From the cell containing the given text, extract its center point as [x, y] coordinate. 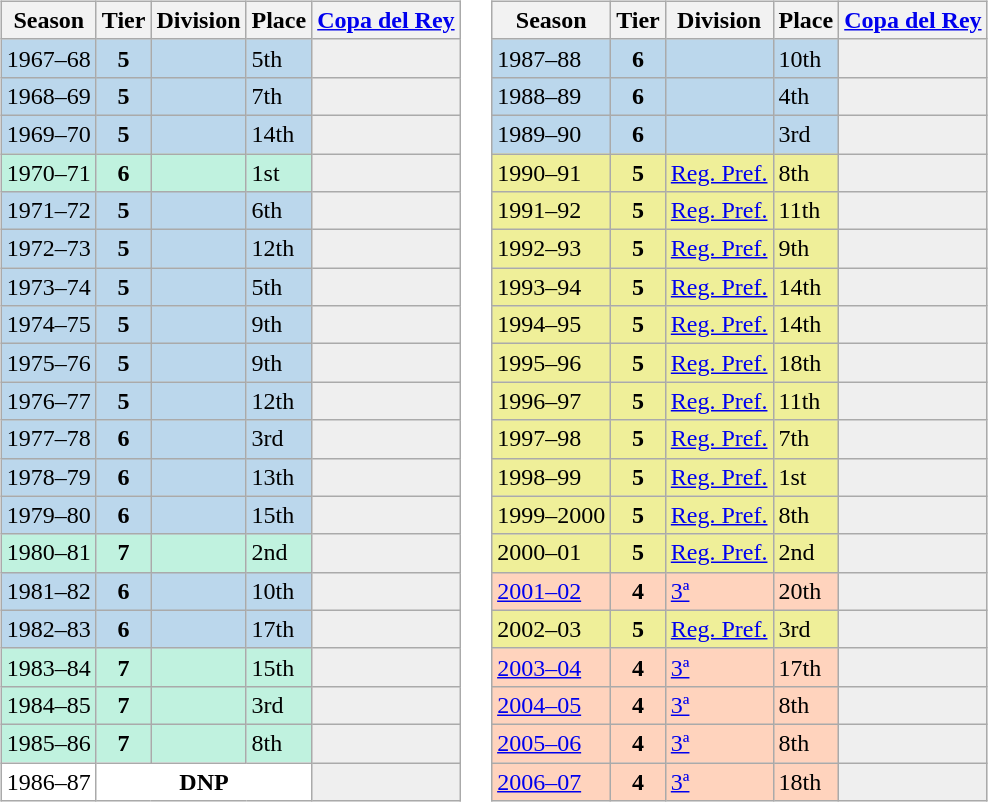
1979–80 [48, 515]
1992–93 [552, 249]
1994–95 [552, 325]
2003–04 [552, 667]
1978–79 [48, 477]
DNP [204, 781]
1973–74 [48, 287]
1984–85 [48, 705]
13th [279, 477]
2005–06 [552, 743]
1993–94 [552, 287]
1999–2000 [552, 515]
1968–69 [48, 96]
2001–02 [552, 591]
1997–98 [552, 439]
1972–73 [48, 249]
2004–05 [552, 705]
4th [806, 96]
1969–70 [48, 134]
1977–78 [48, 439]
1995–96 [552, 363]
2000–01 [552, 553]
1988–89 [552, 96]
1971–72 [48, 211]
1987–88 [552, 58]
20th [806, 591]
1970–71 [48, 173]
1991–92 [552, 211]
1998–99 [552, 477]
1989–90 [552, 134]
1985–86 [48, 743]
1983–84 [48, 667]
1980–81 [48, 553]
6th [279, 211]
1967–68 [48, 58]
1976–77 [48, 401]
1974–75 [48, 325]
2006–07 [552, 781]
1975–76 [48, 363]
1990–91 [552, 173]
2002–03 [552, 629]
1996–97 [552, 401]
1981–82 [48, 591]
1982–83 [48, 629]
1986–87 [48, 781]
